For the text-containing cell, return its midpoint in (x, y) coordinate format. 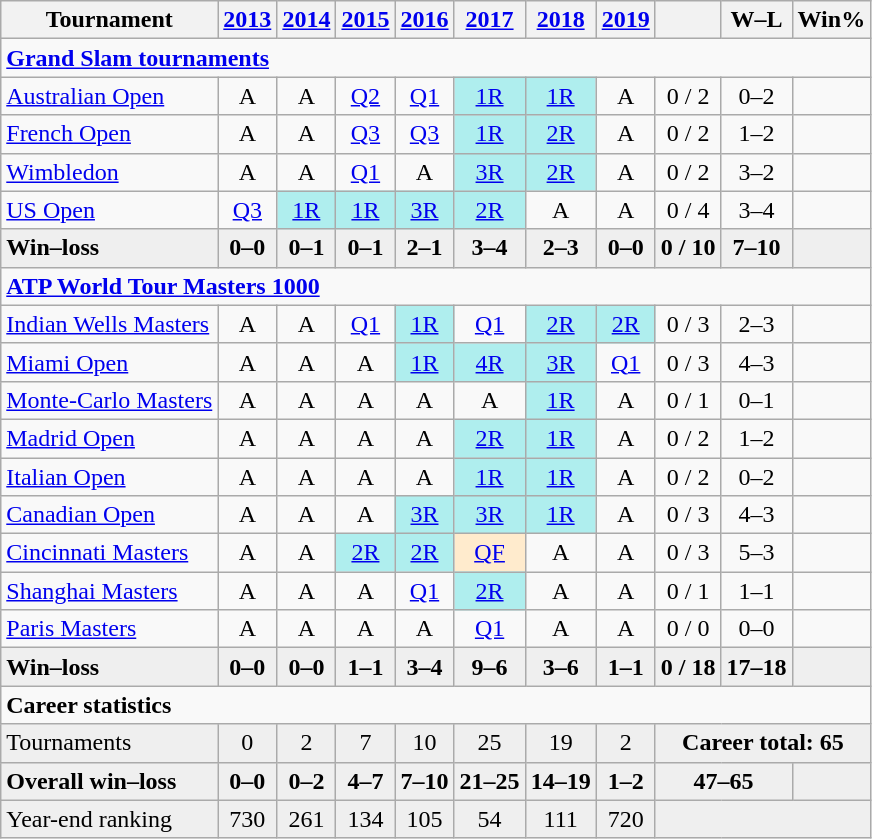
US Open (110, 210)
Miami Open (110, 362)
2014 (306, 20)
Italian Open (110, 477)
Year-end ranking (110, 819)
Paris Masters (110, 629)
Indian Wells Masters (110, 324)
3–2 (756, 172)
Madrid Open (110, 438)
Career statistics (436, 705)
W–L (756, 20)
7 (366, 743)
Wimbledon (110, 172)
19 (560, 743)
5–3 (756, 553)
0 / 4 (688, 210)
Shanghai Masters (110, 591)
Overall win–loss (110, 781)
111 (560, 819)
10 (424, 743)
4R (490, 362)
Q2 (366, 96)
Australian Open (110, 96)
0 / 18 (688, 667)
720 (626, 819)
47–65 (724, 781)
2016 (424, 20)
Cincinnati Masters (110, 553)
0 / 10 (688, 248)
Monte-Carlo Masters (110, 400)
French Open (110, 134)
Grand Slam tournaments (436, 58)
14–19 (560, 781)
3–6 (560, 667)
Win% (832, 20)
2–1 (424, 248)
2017 (490, 20)
2019 (626, 20)
QF (490, 553)
2015 (366, 20)
4–7 (366, 781)
Canadian Open (110, 515)
0 / 0 (688, 629)
25 (490, 743)
2018 (560, 20)
261 (306, 819)
134 (366, 819)
ATP World Tour Masters 1000 (436, 286)
730 (248, 819)
Tournament (110, 20)
Career total: 65 (762, 743)
2013 (248, 20)
9–6 (490, 667)
Tournaments (110, 743)
105 (424, 819)
21–25 (490, 781)
0 (248, 743)
17–18 (756, 667)
54 (490, 819)
